Detect which cell encompasses the target text, then output its (X, Y) center coordinate. 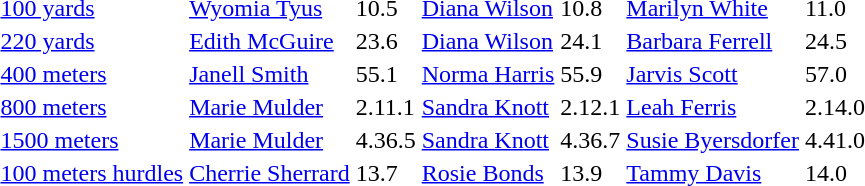
2.11.1 (386, 107)
Jarvis Scott (713, 74)
4.36.5 (386, 140)
24.1 (590, 41)
Edith McGuire (270, 41)
Norma Harris (488, 74)
2.12.1 (590, 107)
Janell Smith (270, 74)
55.1 (386, 74)
Diana Wilson (488, 41)
4.36.7 (590, 140)
Barbara Ferrell (713, 41)
55.9 (590, 74)
23.6 (386, 41)
Leah Ferris (713, 107)
Susie Byersdorfer (713, 140)
